Detect which cell encompasses the target text, then output its (X, Y) center coordinate. 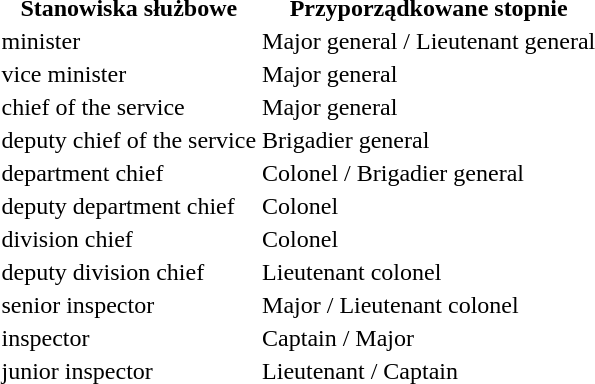
deputy department chief (129, 206)
deputy chief of the service (129, 140)
department chief (129, 173)
division chief (129, 239)
chief of the service (129, 107)
inspector (129, 338)
vice minister (129, 74)
minister (129, 41)
deputy division chief (129, 272)
senior inspector (129, 305)
